Determine the (X, Y) coordinate at the center of the cell enclosing the given text.  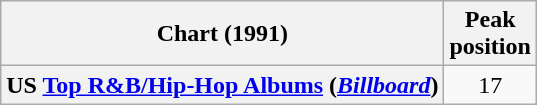
Chart (1991) (222, 34)
17 (490, 85)
US Top R&B/Hip-Hop Albums (Billboard) (222, 85)
Peakposition (490, 34)
